Scan for the cell matching the given text and deliver its [X, Y] coordinate at center. 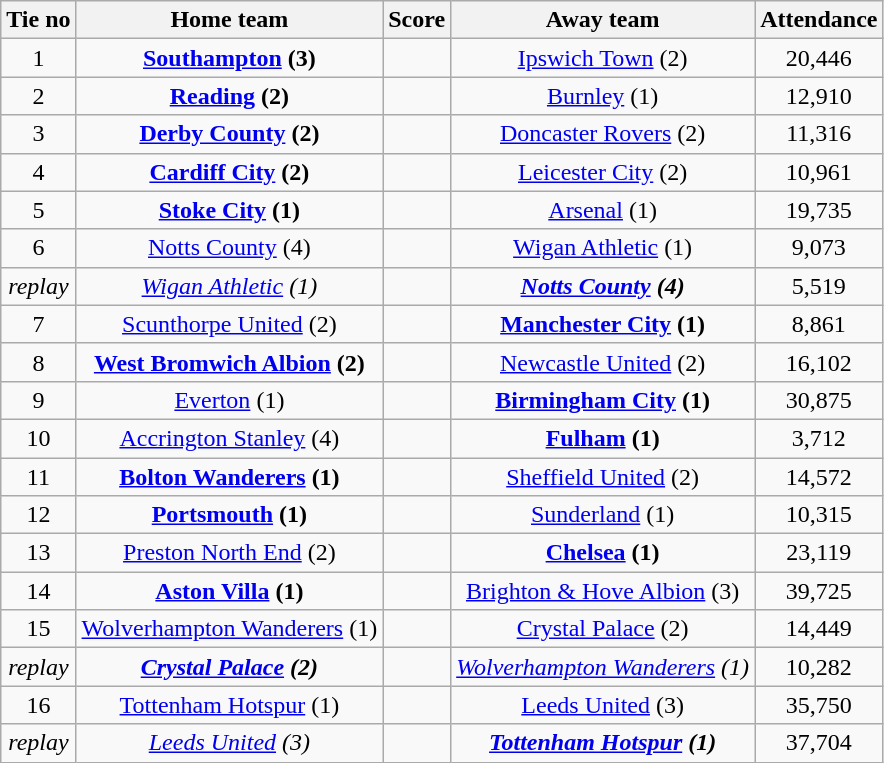
1 [38, 58]
6 [38, 248]
Sheffield United (2) [603, 477]
Newcastle United (2) [603, 362]
12,910 [819, 96]
3 [38, 134]
7 [38, 324]
5,519 [819, 286]
12 [38, 515]
10,961 [819, 172]
Home team [230, 20]
20,446 [819, 58]
5 [38, 210]
10 [38, 438]
Sunderland (1) [603, 515]
Doncaster Rovers (2) [603, 134]
14,449 [819, 629]
Attendance [819, 20]
Away team [603, 20]
13 [38, 553]
35,750 [819, 705]
10,315 [819, 515]
Reading (2) [230, 96]
15 [38, 629]
19,735 [819, 210]
9 [38, 400]
16 [38, 705]
Cardiff City (2) [230, 172]
Score [417, 20]
39,725 [819, 591]
Everton (1) [230, 400]
Chelsea (1) [603, 553]
2 [38, 96]
10,282 [819, 667]
Accrington Stanley (4) [230, 438]
Birmingham City (1) [603, 400]
8 [38, 362]
3,712 [819, 438]
Bolton Wanderers (1) [230, 477]
Stoke City (1) [230, 210]
Fulham (1) [603, 438]
Arsenal (1) [603, 210]
Southampton (3) [230, 58]
Leicester City (2) [603, 172]
Ipswich Town (2) [603, 58]
9,073 [819, 248]
Aston Villa (1) [230, 591]
14,572 [819, 477]
14 [38, 591]
Scunthorpe United (2) [230, 324]
Brighton & Hove Albion (3) [603, 591]
Burnley (1) [603, 96]
11,316 [819, 134]
4 [38, 172]
Preston North End (2) [230, 553]
16,102 [819, 362]
Portsmouth (1) [230, 515]
37,704 [819, 743]
11 [38, 477]
Manchester City (1) [603, 324]
8,861 [819, 324]
30,875 [819, 400]
Tie no [38, 20]
West Bromwich Albion (2) [230, 362]
23,119 [819, 553]
Derby County (2) [230, 134]
